Capture the cell that displays the provided text and extract its [X, Y] central coordinate. 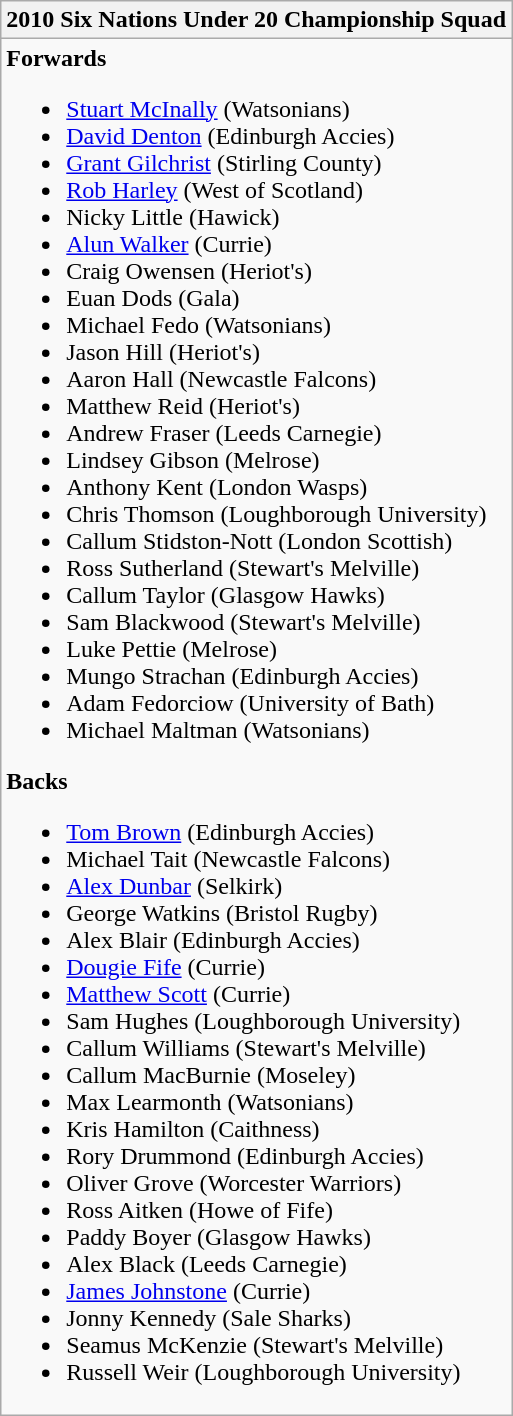
2010 Six Nations Under 20 Championship Squad [256, 20]
